Scan for the cell matching the given text and deliver its (X, Y) coordinate at center. 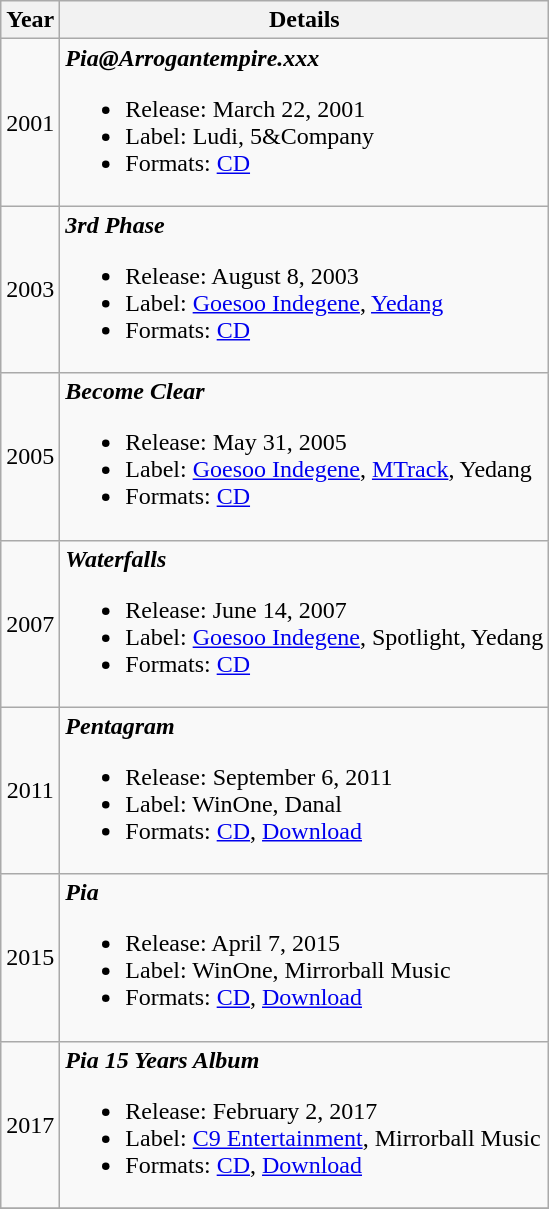
2011 (30, 790)
PentagramRelease: September 6, 2011Label: WinOne, DanalFormats: CD, Download (304, 790)
2005 (30, 456)
WaterfallsRelease: June 14, 2007Label: Goesoo Indegene, Spotlight, YedangFormats: CD (304, 624)
2003 (30, 290)
2015 (30, 958)
2017 (30, 1124)
2001 (30, 122)
Details (304, 20)
PiaRelease: April 7, 2015Label: WinOne, Mirrorball MusicFormats: CD, Download (304, 958)
Become ClearRelease: May 31, 2005Label: Goesoo Indegene, MTrack, YedangFormats: CD (304, 456)
3rd PhaseRelease: August 8, 2003Label: Goesoo Indegene, YedangFormats: CD (304, 290)
Pia@Arrogantempire.xxxRelease: March 22, 2001Label: Ludi, 5&CompanyFormats: CD (304, 122)
Pia 15 Years AlbumRelease: February 2, 2017Label: C9 Entertainment, Mirrorball MusicFormats: CD, Download (304, 1124)
Year (30, 20)
2007 (30, 624)
